Provide the (X, Y) coordinate of the cell's center where the given text is located.  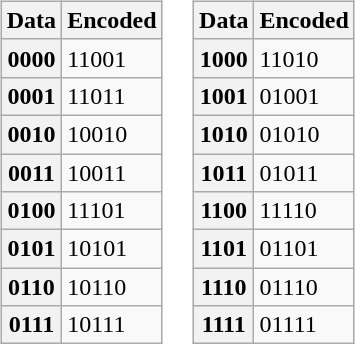
1101 (224, 249)
0111 (31, 325)
1110 (224, 287)
1111 (224, 325)
0110 (31, 287)
0101 (31, 249)
01010 (304, 134)
01011 (304, 173)
11010 (304, 58)
11011 (112, 96)
0010 (31, 134)
1100 (224, 211)
0100 (31, 211)
10101 (112, 249)
01111 (304, 325)
0000 (31, 58)
1001 (224, 96)
10010 (112, 134)
11001 (112, 58)
01001 (304, 96)
11110 (304, 211)
01101 (304, 249)
1000 (224, 58)
10110 (112, 287)
01110 (304, 287)
0001 (31, 96)
1011 (224, 173)
10011 (112, 173)
0011 (31, 173)
11101 (112, 211)
1010 (224, 134)
10111 (112, 325)
